Capture the cell that displays the provided text and extract its [X, Y] central coordinate. 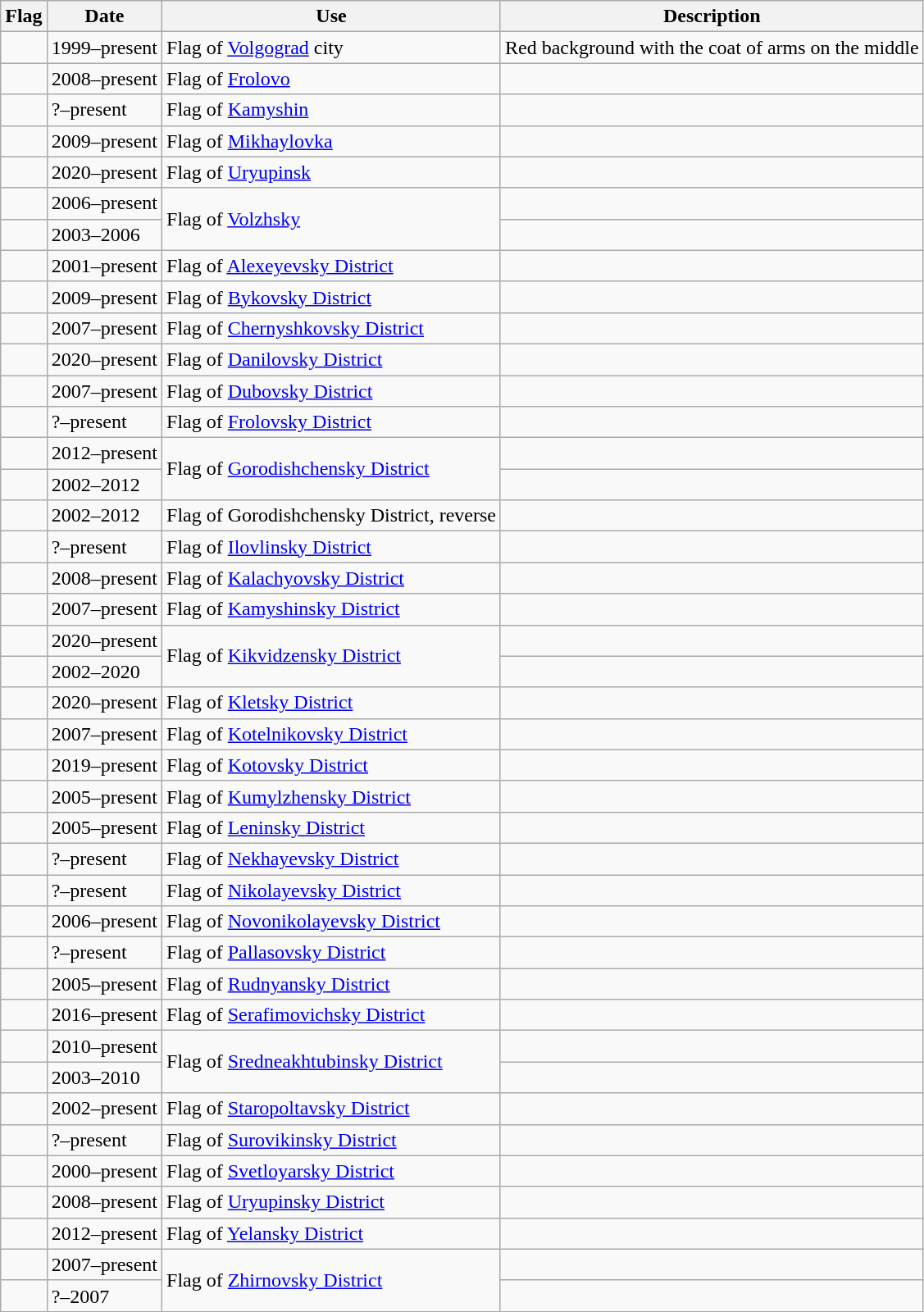
Flag of Danilovsky District [331, 359]
Flag of Serafimovichsky District [331, 1015]
Flag of Surovikinsky District [331, 1140]
Flag of Dubovsky District [331, 391]
Flag of Kikvidzensky District [331, 656]
Flag of Ilovlinsky District [331, 547]
Flag of Chernyshkovsky District [331, 328]
Flag of Alexeyevsky District [331, 266]
Flag of Kotovsky District [331, 765]
2003–2010 [104, 1077]
Flag of Nikolayevsky District [331, 890]
Flag of Svetloyarsky District [331, 1171]
Flag of Yelansky District [331, 1233]
2002–present [104, 1109]
Flag of Novonikolayevsky District [331, 922]
Flag of Gorodishchensky District, reverse [331, 516]
Flag of Kalachyovsky District [331, 578]
Flag of Kumylzhensky District [331, 796]
Flag of Frolovsky District [331, 422]
Flag of Volgograd city [331, 48]
Flag of Bykovsky District [331, 297]
Date [104, 16]
1999–present [104, 48]
Flag of Kotelnikovsky District [331, 734]
Flag of Volzhsky [331, 219]
Flag of Uryupinsk [331, 172]
Flag of Staropoltavsky District [331, 1109]
Use [331, 16]
Red background with the coat of arms on the middle [712, 48]
2019–present [104, 765]
Flag of Nekhayevsky District [331, 859]
2003–2006 [104, 235]
?–2007 [104, 1296]
Flag of Kamyshin [331, 110]
2000–present [104, 1171]
2010–present [104, 1046]
Flag of Kletsky District [331, 703]
Flag of Rudnyansky District [331, 984]
Flag of Pallasovsky District [331, 953]
Flag of Uryupinsky District [331, 1202]
2001–present [104, 266]
Flag of Zhirnovsky District [331, 1280]
Flag of Sredneakhtubinsky District [331, 1062]
Flag of Kamyshinsky District [331, 609]
2002–2020 [104, 672]
Flag of Mikhaylovka [331, 141]
Flag of Leninsky District [331, 827]
Description [712, 16]
Flag [24, 16]
Flag of Frolovo [331, 79]
Flag of Gorodishchensky District [331, 469]
2016–present [104, 1015]
